Scan for the cell matching the given text and deliver its (X, Y) coordinate at center. 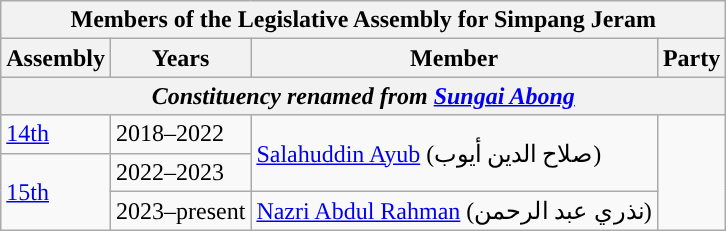
Years (180, 58)
Constituency renamed from Sungai Abong (364, 96)
2022–2023 (180, 172)
Nazri Abdul Rahman (نذري عبد الرحمن) (454, 211)
2018–2022 (180, 134)
Salahuddin Ayub (صلاح الدين أيوب) (454, 153)
14th (56, 134)
2023–present (180, 211)
15th (56, 192)
Party (691, 58)
Assembly (56, 58)
Members of the Legislative Assembly for Simpang Jeram (364, 20)
Member (454, 58)
